Provide the [x, y] coordinate of the cell's center where the given text is located.  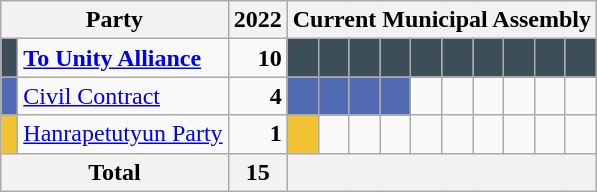
10 [258, 58]
Party [114, 20]
4 [258, 96]
Current Municipal Assembly [442, 20]
To Unity Alliance [123, 58]
2022 [258, 20]
15 [258, 172]
Total [114, 172]
Hanrapetutyun Party [123, 134]
Civil Contract [123, 96]
1 [258, 134]
